Provide the (X, Y) coordinate of the cell's center where the given text is located.  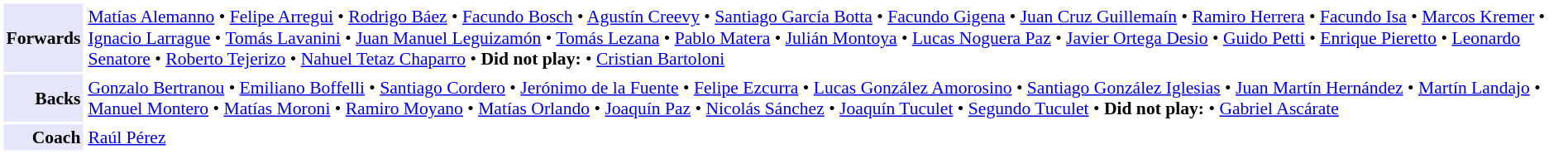
Raúl Pérez (825, 137)
Coach (43, 137)
Forwards (43, 37)
Backs (43, 98)
